Return [x, y] of the center of cell containing provided text 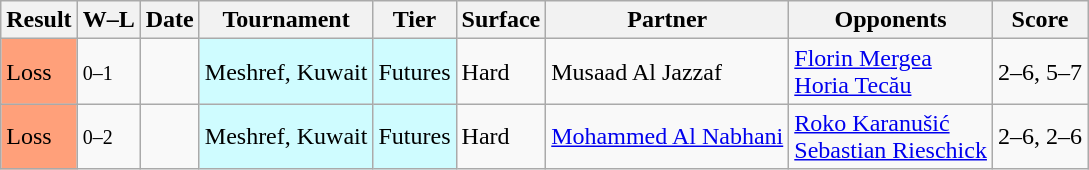
Score [1040, 20]
Tier [414, 20]
Mohammed Al Nabhani [668, 136]
Surface [501, 20]
Result [39, 20]
2–6, 5–7 [1040, 72]
Opponents [891, 20]
0–2 [108, 136]
Date [170, 20]
Musaad Al Jazzaf [668, 72]
Partner [668, 20]
0–1 [108, 72]
Roko Karanušić Sebastian Rieschick [891, 136]
Florin Mergea Horia Tecău [891, 72]
Tournament [286, 20]
2–6, 2–6 [1040, 136]
W–L [108, 20]
